Return the (x, y) coordinate for the center point of the cell that contains the specified text.  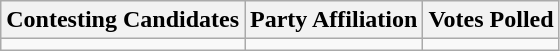
Party Affiliation (334, 20)
Votes Polled (491, 20)
Contesting Candidates (123, 20)
